Find where the given text appears and provide that cell's center as (X, Y) coordinate. 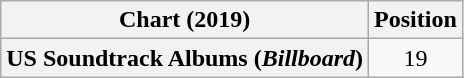
US Soundtrack Albums (Billboard) (185, 58)
Position (416, 20)
19 (416, 58)
Chart (2019) (185, 20)
